Provide the [X, Y] coordinate of the cell's center where the given text is located.  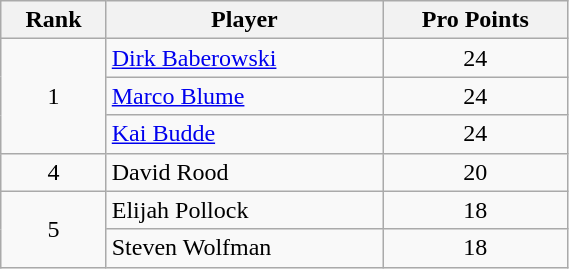
David Rood [244, 172]
Kai Budde [244, 134]
Rank [54, 20]
Player [244, 20]
20 [476, 172]
5 [54, 229]
Elijah Pollock [244, 210]
Marco Blume [244, 96]
1 [54, 96]
Steven Wolfman [244, 248]
Dirk Baberowski [244, 58]
4 [54, 172]
Pro Points [476, 20]
